Return (x, y) of the center of cell containing provided text 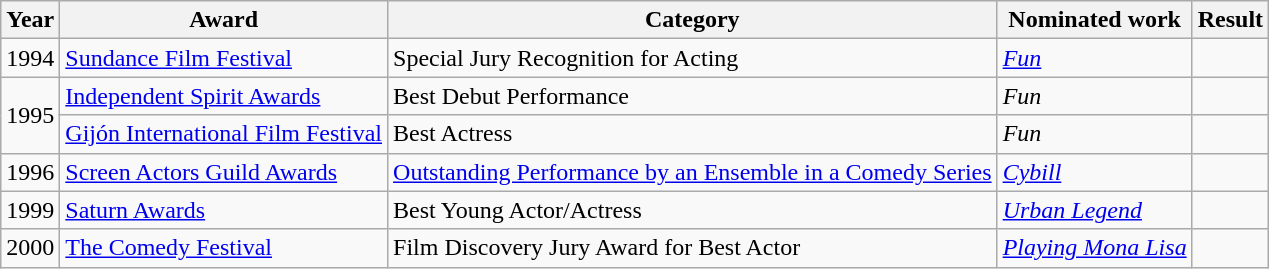
1996 (30, 172)
Urban Legend (1094, 210)
Category (693, 20)
Year (30, 20)
Gijón International Film Festival (224, 134)
Best Debut Performance (693, 96)
Saturn Awards (224, 210)
Result (1230, 20)
Outstanding Performance by an Ensemble in a Comedy Series (693, 172)
Award (224, 20)
Film Discovery Jury Award for Best Actor (693, 248)
1999 (30, 210)
Best Actress (693, 134)
1994 (30, 58)
Screen Actors Guild Awards (224, 172)
Special Jury Recognition for Acting (693, 58)
Independent Spirit Awards (224, 96)
1995 (30, 115)
Cybill (1094, 172)
The Comedy Festival (224, 248)
Sundance Film Festival (224, 58)
Best Young Actor/Actress (693, 210)
2000 (30, 248)
Playing Mona Lisa (1094, 248)
Nominated work (1094, 20)
